Identify which cell holds the provided text, then report its (X, Y) central coordinate. 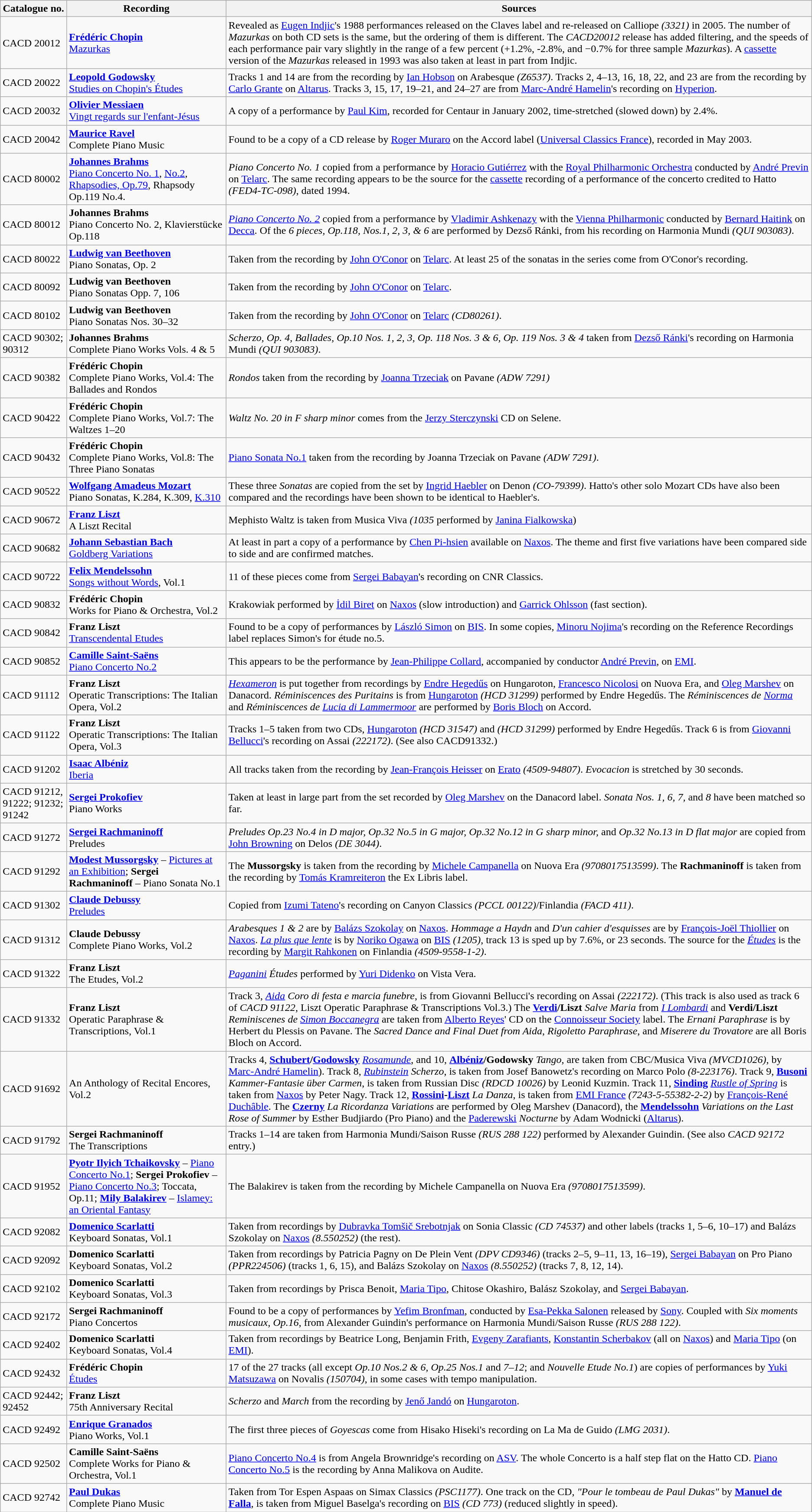
Domenico ScarlattiKeyboard Sonatas, Vol.3 (147, 1289)
CACD 80012 (34, 225)
Franz LisztOperatic Transcriptions: The Italian Opera, Vol.3 (147, 735)
CACD 92082 (34, 1232)
Frédéric ChopinMazurkas (147, 43)
Paganini Études performed by Yuri Didenko on Vista Vera. (519, 974)
Camille Saint-SaënsPiano Concerto No.2 (147, 661)
Franz LisztOperatic Paraphrase & Transcriptions, Vol.1 (147, 1020)
CACD 90422 (34, 417)
CACD 91952 (34, 1186)
CACD 20032 (34, 111)
Frédéric ChopinÉtudes (147, 1373)
Frédéric ChopinComplete Piano Works, Vol.8: The Three Piano Sonatas (147, 458)
CACD 90722 (34, 576)
Johannes BrahmsPiano Concerto No. 2, Klavierstücke Op.118 (147, 225)
The first three pieces of Goyescas come from Hisako Hiseki's recording on La Ma de Guido (LMG 2031). (519, 1429)
Recording (147, 9)
CACD 91122 (34, 735)
Scherzo and March from the recording by Jenő Jandó on Hungaroton. (519, 1401)
Wolfgang Amadeus MozartPiano Sonatas, K.284, K.309, K.310 (147, 492)
CACD 90852 (34, 661)
Rondos taken from the recording by Joanna Trzeciak on Pavane (ADW 7291) (519, 377)
CACD 91212, 91222; 91232; 91242 (34, 803)
Franz LisztOperatic Transcriptions: The Italian Opera, Vol.2 (147, 695)
Taken from recordings by Beatrice Long, Benjamin Frith, Evgeny Zarafiants, Konstantin Scherbakov (all on Naxos) and Maria Tipo (on EMI). (519, 1345)
CACD 80102 (34, 315)
Modest Mussorgsky – Pictures at an Exhibition; Sergei Rachmaninoff – Piano Sonata No.1 (147, 871)
CACD 90522 (34, 492)
Ludwig van BeethovenPiano Sonatas, Op. 2 (147, 259)
An Anthology of Recital Encores, Vol.2 (147, 1089)
CACD 90832 (34, 605)
Johann Sebastian BachGoldberg Variations (147, 548)
Found to be a copy of a CD release by Roger Muraro on the Accord label (Universal Classics France), recorded in May 2003. (519, 139)
The Balakirev is taken from the recording by Michele Campanella on Nuova Era (9708017513599). (519, 1186)
CACD 90842 (34, 633)
Sergei RachmaninoffPreludes (147, 837)
Catalogue no. (34, 9)
Copied from Izumi Tateno's recording on Canyon Classics (PCCL 00122)/Finlandia (FACD 411). (519, 905)
CACD 92402 (34, 1345)
Johannes BrahmsPiano Concerto No. 1, No.2, Rhapsodies, Op.79, Rhapsody Op.119 No.4. (147, 179)
CACD 91302 (34, 905)
A copy of a performance by Paul Kim, recorded for Centaur in January 2002, time-stretched (slowed down) by 2.4%. (519, 111)
Ludwig van BeethovenPiano Sonatas Nos. 30–32 (147, 315)
Claude DebussyComplete Piano Works, Vol.2 (147, 940)
CACD 92502 (34, 1463)
This appears to be the performance by Jean-Philippe Collard, accompanied by conductor André Previn, on EMI. (519, 661)
Sergei RachmaninoffPiano Concertos (147, 1316)
CACD 91272 (34, 837)
CACD 20042 (34, 139)
Franz LisztA Liszt Recital (147, 520)
Ludwig van BeethovenPiano Sonatas Opp. 7, 106 (147, 287)
Domenico ScarlattiKeyboard Sonatas, Vol.2 (147, 1260)
Taken from the recording by John O'Conor on Telarc (CD80261). (519, 315)
CACD 91792 (34, 1140)
CACD 92102 (34, 1289)
Claude DebussyPreludes (147, 905)
Pyotr Ilyich Tchaikovsky – Piano Concerto No.1; Sergei Prokofiev – Piano Concerto No.3; Toccata, Op.11; Mily Balakirev – Islamey: an Oriental Fantasy (147, 1186)
CACD 20012 (34, 43)
Leopold GodowskyStudies on Chopin's Études (147, 82)
Camille Saint-SaënsComplete Works for Piano & Orchestra, Vol.1 (147, 1463)
Taken from recordings by Prisca Benoit, Maria Tipo, Chitose Okashiro, Balász Szokolay, and Sergei Babayan. (519, 1289)
Sources (519, 9)
CACD 91322 (34, 974)
Domenico ScarlattiKeyboard Sonatas, Vol.1 (147, 1232)
CACD 92492 (34, 1429)
Tracks 1–14 are taken from Harmonia Mundi/Saison Russe (RUS 288 122) performed by Alexander Guindin. (See also CACD 92172 entry.) (519, 1140)
CACD 91202 (34, 769)
Taken at least in large part from the set recorded by Oleg Marshev on the Danacord label. Sonata Nos. 1, 6, 7, and 8 have been matched so far. (519, 803)
Sergei RachmaninoffThe Transcriptions (147, 1140)
11 of these pieces come from Sergei Babayan's recording on CNR Classics. (519, 576)
Olivier MessiaenVingt regards sur l'enfant-Jésus (147, 111)
Piano Sonata No.1 taken from the recording by Joanna Trzeciak on Pavane (ADW 7291). (519, 458)
CACD 92092 (34, 1260)
Felix MendelssohnSongs without Words, Vol.1 (147, 576)
Waltz No. 20 in F sharp minor comes from the Jerzy Sterczynski CD on Selene. (519, 417)
CACD 91692 (34, 1089)
Sergei ProkofievPiano Works (147, 803)
Franz Liszt75th Anniversary Recital (147, 1401)
Taken from the recording by John O'Conor on Telarc. (519, 287)
CACD 91332 (34, 1020)
CACD 90382 (34, 377)
Franz LisztThe Etudes, Vol.2 (147, 974)
CACD 92432 (34, 1373)
CACD 91292 (34, 871)
CACD 91112 (34, 695)
CACD 92442; 92452 (34, 1401)
Enrique GranadosPiano Works, Vol.1 (147, 1429)
All tracks taken from the recording by Jean-François Heisser on Erato (4509-94807). Evocacion is stretched by 30 seconds. (519, 769)
Maurice RavelComplete Piano Music (147, 139)
CACD 20022 (34, 82)
Frédéric ChopinComplete Piano Works, Vol.4: The Ballades and Rondos (147, 377)
Mephisto Waltz is taken from Musica Viva (1035 performed by Janina Fialkowska) (519, 520)
CACD 92742 (34, 1498)
Frédéric ChopinComplete Piano Works, Vol.7: The Waltzes 1–20 (147, 417)
CACD 80002 (34, 179)
CACD 92172 (34, 1316)
CACD 90682 (34, 548)
CACD 80092 (34, 287)
Isaac AlbénizIberia (147, 769)
Frédéric ChopinWorks for Piano & Orchestra, Vol.2 (147, 605)
Johannes BrahmsComplete Piano Works Vols. 4 & 5 (147, 344)
CACD 90302; 90312 (34, 344)
CACD 91312 (34, 940)
CACD 90672 (34, 520)
CACD 80022 (34, 259)
Taken from the recording by John O'Conor on Telarc. At least 25 of the sonatas in the series come from O'Conor's recording. (519, 259)
Franz LisztTranscendental Etudes (147, 633)
CACD 90432 (34, 458)
Domenico ScarlattiKeyboard Sonatas, Vol.4 (147, 1345)
Krakowiak performed by İdil Biret on Naxos (slow introduction) and Garrick Ohlsson (fast section). (519, 605)
Paul DukasComplete Piano Music (147, 1498)
